Determine the [x, y] coordinate at the center of the cell enclosing the given text.  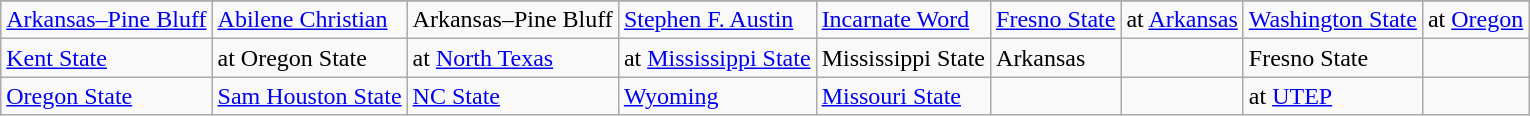
Sam Houston State [310, 96]
Missouri State [903, 96]
Mississippi State [903, 58]
at Mississippi State [717, 58]
at UTEP [1332, 96]
at Arkansas [1182, 20]
Oregon State [106, 96]
Arkansas [1056, 58]
Abilene Christian [310, 20]
Kent State [106, 58]
Incarnate Word [903, 20]
at North Texas [512, 58]
Washington State [1332, 20]
at Oregon [1475, 20]
NC State [512, 96]
Stephen F. Austin [717, 20]
at Oregon State [310, 58]
Wyoming [717, 96]
